Find where the given text appears and provide that cell's center as (X, Y) coordinate. 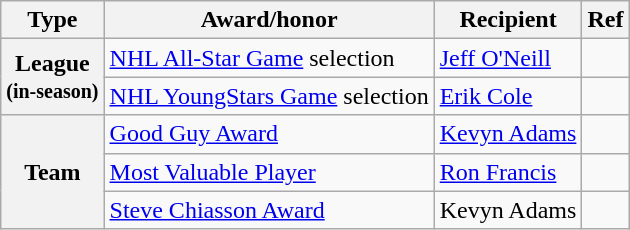
League(in-season) (52, 77)
NHL All-Star Game selection (269, 58)
Award/honor (269, 20)
Steve Chiasson Award (269, 210)
Good Guy Award (269, 134)
Most Valuable Player (269, 172)
Erik Cole (508, 96)
Ref (606, 20)
Type (52, 20)
Ron Francis (508, 172)
Recipient (508, 20)
NHL YoungStars Game selection (269, 96)
Jeff O'Neill (508, 58)
Team (52, 172)
